Extract the (x, y) coordinate from the center of the cell holding the provided text.  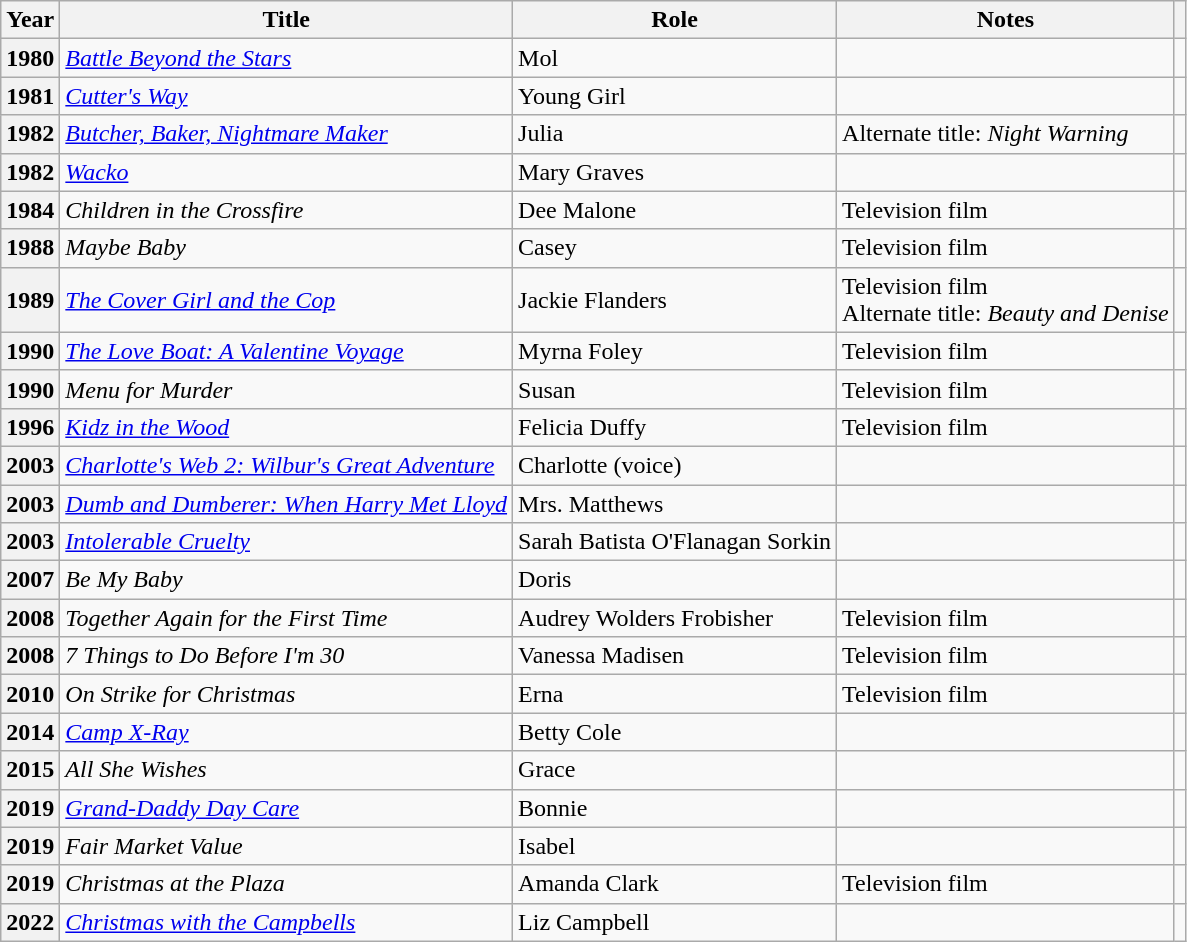
Intolerable Cruelty (286, 542)
Bonnie (675, 808)
The Love Boat: A Valentine Voyage (286, 351)
Battle Beyond the Stars (286, 58)
Maybe Baby (286, 248)
1981 (30, 96)
2010 (30, 694)
Kidz in the Wood (286, 427)
Betty Cole (675, 732)
Julia (675, 134)
Dee Malone (675, 210)
1989 (30, 300)
2015 (30, 770)
Role (675, 20)
Erna (675, 694)
Together Again for the First Time (286, 618)
Notes (1006, 20)
Isabel (675, 846)
1996 (30, 427)
Wacko (286, 172)
Cutter's Way (286, 96)
Television filmAlternate title: Beauty and Denise (1006, 300)
Jackie Flanders (675, 300)
1980 (30, 58)
Young Girl (675, 96)
Grand-Daddy Day Care (286, 808)
Christmas with the Campbells (286, 922)
1988 (30, 248)
Year (30, 20)
7 Things to Do Before I'm 30 (286, 656)
Mrs. Matthews (675, 503)
All She Wishes (286, 770)
Vanessa Madisen (675, 656)
Be My Baby (286, 580)
Casey (675, 248)
Charlotte (voice) (675, 465)
Dumb and Dumberer: When Harry Met Lloyd (286, 503)
Christmas at the Plaza (286, 884)
Susan (675, 389)
Title (286, 20)
2022 (30, 922)
1984 (30, 210)
Amanda Clark (675, 884)
Mary Graves (675, 172)
On Strike for Christmas (286, 694)
Grace (675, 770)
Menu for Murder (286, 389)
2014 (30, 732)
Children in the Crossfire (286, 210)
Butcher, Baker, Nightmare Maker (286, 134)
Audrey Wolders Frobisher (675, 618)
Fair Market Value (286, 846)
Alternate title: Night Warning (1006, 134)
Doris (675, 580)
Charlotte's Web 2: Wilbur's Great Adventure (286, 465)
Mol (675, 58)
Felicia Duffy (675, 427)
The Cover Girl and the Cop (286, 300)
Sarah Batista O'Flanagan Sorkin (675, 542)
2007 (30, 580)
Liz Campbell (675, 922)
Myrna Foley (675, 351)
Camp X-Ray (286, 732)
